Pinpoint the cell where the given text exists, returning its [X, Y] midpoint coordinate. 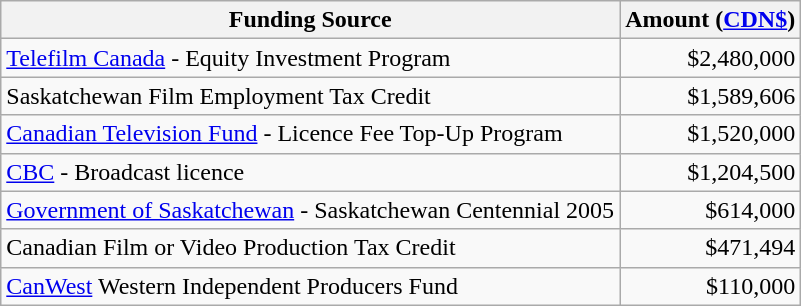
CanWest Western Independent Producers Fund [310, 286]
Funding Source [310, 20]
Saskatchewan Film Employment Tax Credit [310, 96]
$614,000 [710, 210]
Telefilm Canada - Equity Investment Program [310, 58]
Canadian Film or Video Production Tax Credit [310, 248]
CBC - Broadcast licence [310, 172]
$1,204,500 [710, 172]
$2,480,000 [710, 58]
$1,520,000 [710, 134]
$110,000 [710, 286]
$471,494 [710, 248]
Canadian Television Fund - Licence Fee Top-Up Program [310, 134]
Government of Saskatchewan - Saskatchewan Centennial 2005 [310, 210]
$1,589,606 [710, 96]
Amount (CDN$) [710, 20]
